Find where the given text appears and provide that cell's center as [x, y] coordinate. 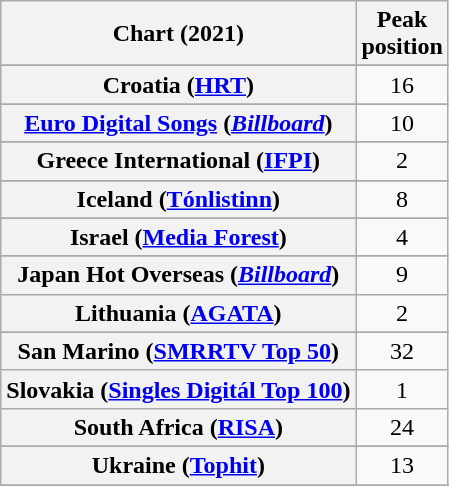
10 [402, 123]
Slovakia (Singles Digitál Top 100) [178, 389]
4 [402, 237]
Chart (2021) [178, 34]
Japan Hot Overseas (Billboard) [178, 275]
Croatia (HRT) [178, 85]
8 [402, 199]
9 [402, 275]
13 [402, 465]
32 [402, 351]
Iceland (Tónlistinn) [178, 199]
San Marino (SMRRTV Top 50) [178, 351]
South Africa (RISA) [178, 427]
1 [402, 389]
Israel (Media Forest) [178, 237]
Ukraine (Tophit) [178, 465]
Peakposition [402, 34]
Lithuania (AGATA) [178, 313]
16 [402, 85]
24 [402, 427]
Greece International (IFPI) [178, 161]
Euro Digital Songs (Billboard) [178, 123]
